Return (X, Y) of the center of cell containing provided text 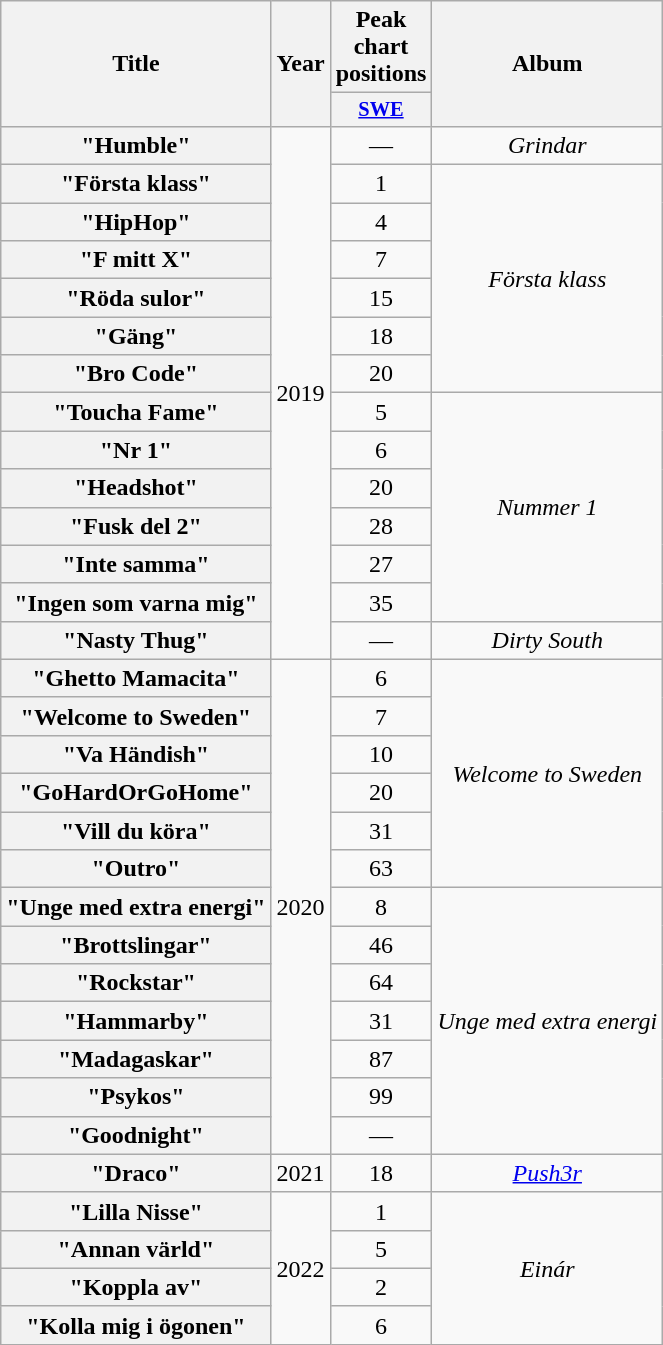
"GoHardOrGoHome" (136, 793)
"F mitt X" (136, 260)
Push3r (548, 1173)
"Outro" (136, 869)
"Draco" (136, 1173)
"Psykos" (136, 1097)
Welcome to Sweden (548, 773)
"Humble" (136, 145)
"Ghetto Mamacita" (136, 678)
Första klass (548, 279)
"Hammarby" (136, 1021)
"Fusk del 2" (136, 526)
87 (381, 1059)
27 (381, 564)
"Ingen som varna mig" (136, 602)
Unge med extra energi (548, 1021)
"Nasty Thug" (136, 640)
2020 (300, 906)
Year (300, 64)
"Welcome to Sweden" (136, 716)
2 (381, 1287)
Peak chart positions (381, 47)
Album (548, 64)
Title (136, 64)
"Första klass" (136, 184)
"Goodnight" (136, 1135)
35 (381, 602)
15 (381, 298)
99 (381, 1097)
"HipHop" (136, 222)
"Brottslingar" (136, 945)
"Koppla av" (136, 1287)
"Toucha Fame" (136, 412)
"Nr 1" (136, 450)
Dirty South (548, 640)
46 (381, 945)
"Gäng" (136, 336)
2022 (300, 1268)
2021 (300, 1173)
"Kolla mig i ögonen" (136, 1325)
"Madagaskar" (136, 1059)
28 (381, 526)
"Bro Code" (136, 374)
Nummer 1 (548, 507)
"Rockstar" (136, 983)
"Annan värld" (136, 1249)
10 (381, 754)
"Lilla Nisse" (136, 1211)
Einár (548, 1268)
SWE (381, 110)
"Va Händish" (136, 754)
4 (381, 222)
"Röda sulor" (136, 298)
"Unge med extra energi" (136, 907)
Grindar (548, 145)
2019 (300, 392)
63 (381, 869)
64 (381, 983)
8 (381, 907)
"Inte samma" (136, 564)
"Vill du köra" (136, 831)
"Headshot" (136, 488)
